Pinpoint the cell where the given text exists, returning its (X, Y) midpoint coordinate. 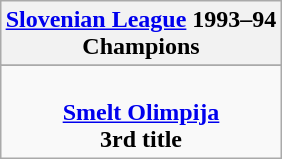
Smelt Olimpija3rd title (141, 112)
Slovenian League 1993–94Champions (141, 34)
